Return [x, y] of the center of cell containing provided text 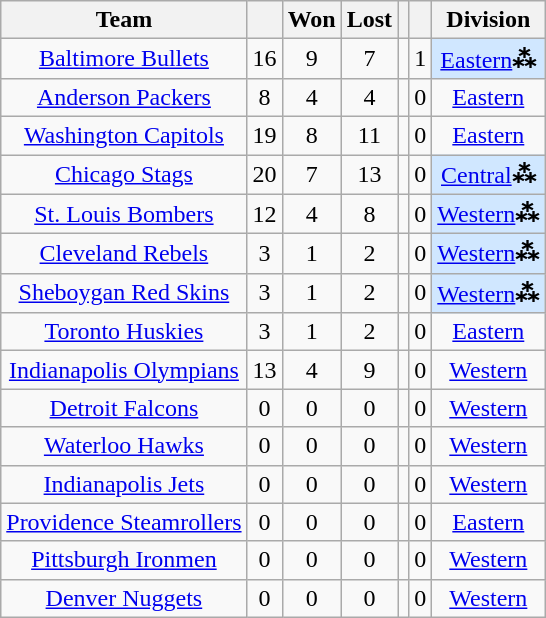
Toronto Huskies [124, 332]
Waterloo Hawks [124, 446]
Indianapolis Olympians [124, 370]
Lost [369, 20]
Central⁂ [488, 174]
Division [488, 20]
Providence Steamrollers [124, 522]
16 [264, 59]
Pittsburgh Ironmen [124, 560]
St. Louis Bombers [124, 214]
Team [124, 20]
Denver Nuggets [124, 598]
Eastern⁂ [488, 59]
Won [312, 20]
12 [264, 214]
11 [369, 135]
19 [264, 135]
Sheboygan Red Skins [124, 293]
Washington Capitols [124, 135]
Detroit Falcons [124, 408]
20 [264, 174]
Indianapolis Jets [124, 484]
Cleveland Rebels [124, 254]
Anderson Packers [124, 97]
Baltimore Bullets [124, 59]
Chicago Stags [124, 174]
